From the cell containing the given text, extract its center point as [X, Y] coordinate. 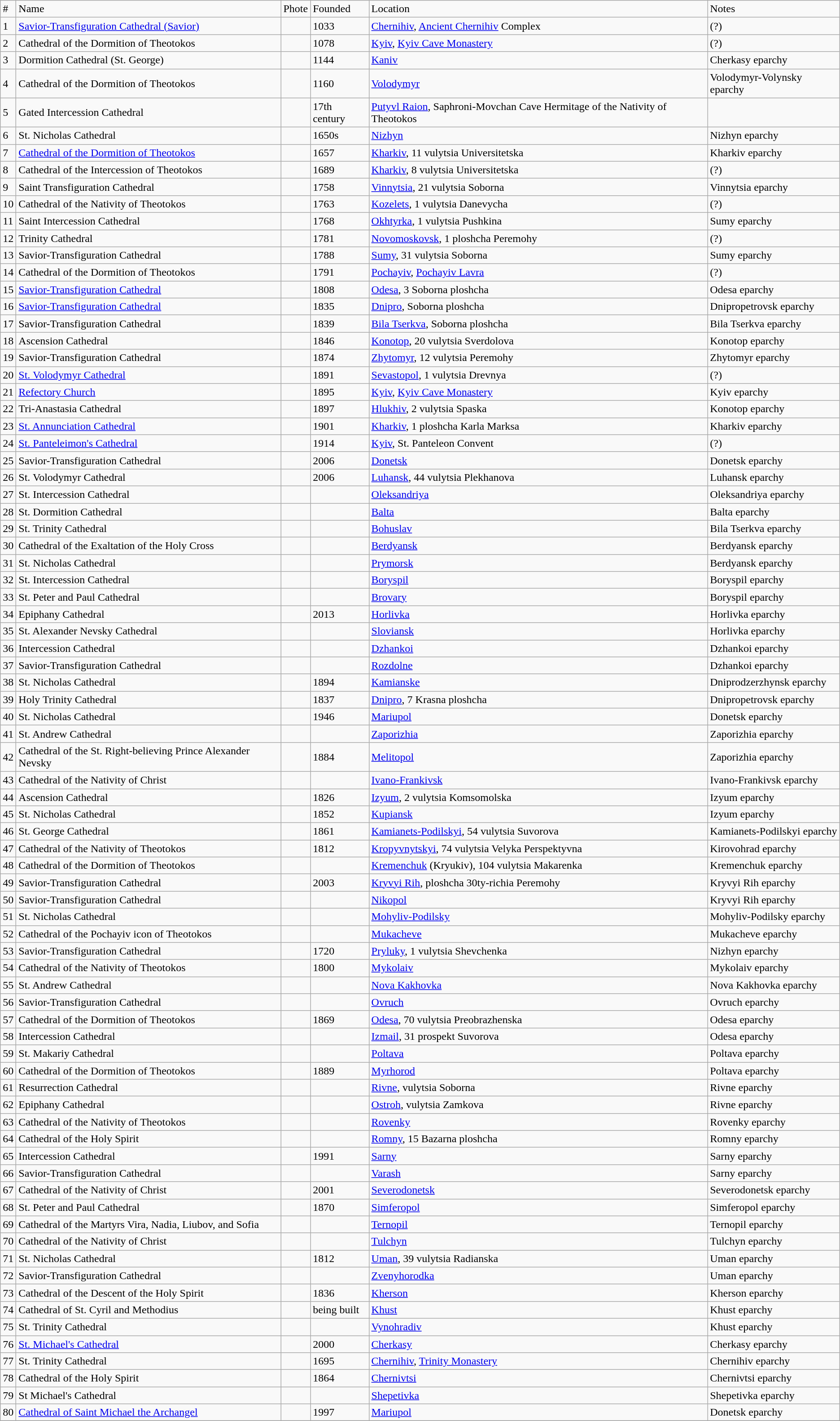
Kozelets, 1 vulytsia Danevycha [538, 204]
Cathedral of the Intercession of Theotokos [149, 170]
Zvenyhorodka [538, 1276]
Shepetivka [538, 1395]
80 [8, 1412]
Berdyansk [538, 546]
Severodonetsk eparchy [774, 1190]
Kyiv, St. Panteleon Convent [538, 443]
7 [8, 153]
20 [8, 375]
Kryvyi Rih, ploshcha 30ty-richia Peremohy [538, 883]
Cathedral of the Martyrs Vira, Nadia, Liubov, and Sofia [149, 1224]
8 [8, 170]
Kupiansk [538, 814]
Simferopol eparchy [774, 1207]
Varash [538, 1173]
1836 [340, 1293]
Kherson eparchy [774, 1293]
5 [8, 112]
St. Michael's Cathedral [149, 1344]
Tulchyn [538, 1241]
1788 [340, 255]
1894 [340, 682]
1891 [340, 375]
Volodymyr [538, 84]
Location [538, 9]
1839 [340, 324]
Rovenky eparchy [774, 1122]
51 [8, 917]
74 [8, 1310]
Ovruch [538, 1002]
Okhtyrka, 1 vulytsia Pushkina [538, 221]
St Michael's Cathedral [149, 1395]
1689 [340, 170]
1033 [340, 26]
62 [8, 1105]
68 [8, 1207]
Kirovohrad eparchy [774, 849]
Luhansk eparchy [774, 477]
47 [8, 849]
1768 [340, 221]
Trinity Cathedral [149, 238]
60 [8, 1071]
35 [8, 631]
Shepetivka eparchy [774, 1395]
1758 [340, 187]
53 [8, 951]
Boryspil [538, 580]
Kharkiv, 11 vulytsia Universitetska [538, 153]
67 [8, 1190]
St. George Cathedral [149, 831]
Putyvl Raion, Saphroni-Movchan Cave Hermitage of the Nativity of Theotokos [538, 112]
27 [8, 494]
1884 [340, 757]
Severodonetsk [538, 1190]
Ostroh, vulytsia Zamkova [538, 1105]
Savior-Transfiguration Cathedral (Savior) [149, 26]
1991 [340, 1156]
1869 [340, 1019]
66 [8, 1173]
28 [8, 511]
Resurrection Cathedral [149, 1088]
43 [8, 780]
Rozdolne [538, 665]
1791 [340, 273]
71 [8, 1258]
33 [8, 597]
14 [8, 273]
Kamianets-Podilskyi, 54 vulytsia Suvorova [538, 831]
59 [8, 1053]
57 [8, 1019]
41 [8, 734]
1837 [340, 700]
Myrhorod [538, 1071]
Ivano-Frankivsk eparchy [774, 780]
70 [8, 1241]
Donetsk [538, 460]
Sevastopol, 1 vulytsia Drevnya [538, 375]
Saint Transfiguration Cathedral [149, 187]
Cathedral of St. Cyril and Methodius [149, 1310]
Kyiv eparchy [774, 392]
Cathedral of the Exaltation of the Holy Cross [149, 546]
Mukacheve [538, 934]
Pochayiv, Pochayiv Lavra [538, 273]
Zhytomyr eparchy [774, 358]
21 [8, 392]
Cherkasy [538, 1344]
19 [8, 358]
50 [8, 900]
22 [8, 409]
30 [8, 546]
1657 [340, 153]
Ternopil eparchy [774, 1224]
Nikopol [538, 900]
Cathedral of the Pochayiv icon of Theotokos [149, 934]
Tulchyn eparchy [774, 1241]
24 [8, 443]
Chernihiv, Ancient Chernihiv Complex [538, 26]
18 [8, 341]
1835 [340, 307]
Simferopol [538, 1207]
Holy Trinity Cathedral [149, 700]
being built [340, 1310]
77 [8, 1361]
Zaporizhia [538, 734]
Kremenchuk (Kryukiv), 104 vulytsia Makarenka [538, 866]
Bila Tserkva, Soborna ploshcha [538, 324]
65 [8, 1156]
1160 [340, 84]
Melitopol [538, 757]
32 [8, 580]
1695 [340, 1361]
Nizhyn [538, 136]
1897 [340, 409]
1781 [340, 238]
Bohuslav [538, 529]
Dnipro, Soborna ploshcha [538, 307]
1889 [340, 1071]
Sloviansk [538, 631]
Vinnytsia, 21 vulytsia Soborna [538, 187]
1946 [340, 717]
31 [8, 563]
Volodymyr-Volynsky eparchy [774, 84]
St. Annunciation Cathedral [149, 426]
78 [8, 1378]
Phote [296, 9]
Kropyvnytskyi, 74 vulytsia Velyka Perspektyvna [538, 849]
Chernivtsi eparchy [774, 1378]
Rivne, vulytsia Soborna [538, 1088]
Cathedral of the Descent of the Holy Spirit [149, 1293]
Luhansk, 44 vulytsia Plekhanova [538, 477]
15 [8, 290]
Kharkiv, 8 vulytsia Universitetska [538, 170]
1846 [340, 341]
1861 [340, 831]
48 [8, 866]
Nova Kakhovka [538, 985]
1895 [340, 392]
Chernihiv, Trinity Monastery [538, 1361]
Dormition Cathedral (St. George) [149, 60]
Chernihiv eparchy [774, 1361]
1914 [340, 443]
Balta [538, 511]
Ivano-Frankivsk [538, 780]
St. Panteleimon's Cathedral [149, 443]
72 [8, 1276]
Romny eparchy [774, 1139]
4 [8, 84]
Founded [340, 9]
Kremenchuk eparchy [774, 866]
1870 [340, 1207]
45 [8, 814]
1808 [340, 290]
Izyum, 2 vulytsia Komsomolska [538, 797]
Nova Kakhovka eparchy [774, 985]
17th century [340, 112]
Mykolaiv eparchy [774, 968]
1144 [340, 60]
Oleksandriya eparchy [774, 494]
Vynohradiv [538, 1327]
1763 [340, 204]
Name [149, 9]
39 [8, 700]
64 [8, 1139]
St. Alexander Nevsky Cathedral [149, 631]
# [8, 9]
52 [8, 934]
6 [8, 136]
69 [8, 1224]
2001 [340, 1190]
54 [8, 968]
Kherson [538, 1293]
1650s [340, 136]
36 [8, 648]
Hlukhiv, 2 vulytsia Spaska [538, 409]
Ovruch eparchy [774, 1002]
Dnipro, 7 Krasna ploshcha [538, 700]
Chernivtsi [538, 1378]
55 [8, 985]
58 [8, 1036]
Pryluky, 1 vulytsia Shevchenka [538, 951]
61 [8, 1088]
Izmail, 31 prospekt Suvorova [538, 1036]
Uman, 39 vulytsia Radianska [538, 1258]
17 [8, 324]
1901 [340, 426]
Refectory Church [149, 392]
13 [8, 255]
1720 [340, 951]
Dzhankoi [538, 648]
9 [8, 187]
46 [8, 831]
23 [8, 426]
St. Makariy Cathedral [149, 1053]
49 [8, 883]
Dniprodzerzhynsk eparchy [774, 682]
Cathedral of the St. Right-believing Prince Alexander Nevsky [149, 757]
Tri-Anastasia Cathedral [149, 409]
Poltava [538, 1053]
Zhytomyr, 12 vulytsia Peremohy [538, 358]
Kamianske [538, 682]
Kaniv [538, 60]
Balta eparchy [774, 511]
Gated Intercession Cathedral [149, 112]
12 [8, 238]
Horlivka [538, 614]
Cathedral of Saint Michael the Archangel [149, 1412]
Oleksandriya [538, 494]
2003 [340, 883]
Odesa, 3 Soborna ploshcha [538, 290]
Ternopil [538, 1224]
Saint Intercession Cathedral [149, 221]
2 [8, 43]
38 [8, 682]
Konotop, 20 vulytsia Sverdolova [538, 341]
Romny, 15 Bazarna ploshcha [538, 1139]
Kharkiv, 1 ploshcha Karla Marksa [538, 426]
1852 [340, 814]
1826 [340, 797]
Sarny [538, 1156]
Odesa, 70 vulytsia Preobrazhenska [538, 1019]
79 [8, 1395]
Mykolaiv [538, 968]
2000 [340, 1344]
10 [8, 204]
1 [8, 26]
Prymorsk [538, 563]
Notes [774, 9]
Kamianets-Podilskyi eparchy [774, 831]
Brovary [538, 597]
1078 [340, 43]
16 [8, 307]
1800 [340, 968]
St. Dormition Cathedral [149, 511]
Vinnytsia eparchy [774, 187]
1997 [340, 1412]
63 [8, 1122]
40 [8, 717]
73 [8, 1293]
Mohyliv-Podilsky eparchy [774, 917]
26 [8, 477]
37 [8, 665]
75 [8, 1327]
34 [8, 614]
76 [8, 1344]
11 [8, 221]
2013 [340, 614]
29 [8, 529]
Khust [538, 1310]
56 [8, 1002]
44 [8, 797]
3 [8, 60]
1864 [340, 1378]
42 [8, 757]
1874 [340, 358]
Mohyliv-Podilsky [538, 917]
Rovenky [538, 1122]
Sumy, 31 vulytsia Soborna [538, 255]
25 [8, 460]
Mukacheve eparchy [774, 934]
Novomoskovsk, 1 ploshcha Peremohy [538, 238]
